Search for the cell housing the specified text and yield its [X, Y] center coordinate. 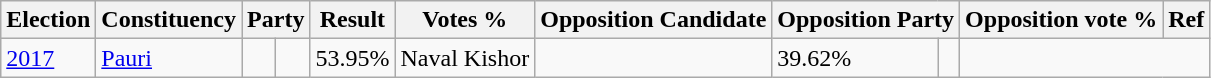
Votes % [465, 20]
Constituency [169, 20]
Result [352, 20]
39.62% [855, 58]
Election [48, 20]
Pauri [169, 58]
Naval Kishor [465, 58]
Ref [1186, 20]
Party [276, 20]
Opposition vote % [1062, 20]
Opposition Candidate [654, 20]
Opposition Party [866, 20]
53.95% [352, 58]
2017 [48, 58]
